Extract the (x, y) coordinate from the center of the cell holding the provided text.  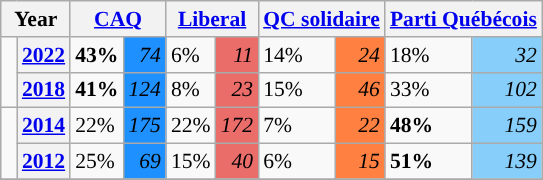
48% (428, 126)
18% (428, 55)
69 (144, 162)
172 (238, 126)
2012 (44, 162)
Parti Québécois (464, 19)
32 (507, 55)
33% (428, 90)
7% (296, 126)
Liberal (212, 19)
2022 (44, 55)
14% (296, 55)
102 (507, 90)
46 (360, 90)
24 (360, 55)
25% (96, 162)
43% (96, 55)
175 (144, 126)
15 (360, 162)
8% (191, 90)
124 (144, 90)
139 (507, 162)
2018 (44, 90)
74 (144, 55)
2014 (44, 126)
QC solidaire (322, 19)
40 (238, 162)
159 (507, 126)
CAQ (118, 19)
22 (360, 126)
23 (238, 90)
41% (96, 90)
Year (36, 19)
51% (428, 162)
11 (238, 55)
